Output the (x, y) coordinate of the center of the cell containing the given text.  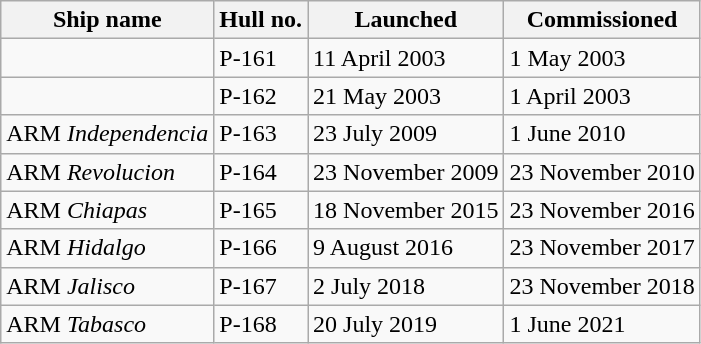
P-165 (261, 210)
9 August 2016 (406, 248)
23 November 2016 (602, 210)
P-168 (261, 324)
Commissioned (602, 20)
ARM Hidalgo (108, 248)
1 June 2010 (602, 134)
11 April 2003 (406, 58)
P-161 (261, 58)
ARM Tabasco (108, 324)
18 November 2015 (406, 210)
2 July 2018 (406, 286)
P-163 (261, 134)
21 May 2003 (406, 96)
23 November 2018 (602, 286)
23 November 2010 (602, 172)
Launched (406, 20)
ARM Chiapas (108, 210)
ARM Independencia (108, 134)
1 April 2003 (602, 96)
P-167 (261, 286)
1 May 2003 (602, 58)
1 June 2021 (602, 324)
P-162 (261, 96)
Ship name (108, 20)
23 November 2009 (406, 172)
ARM Revolucion (108, 172)
P-164 (261, 172)
20 July 2019 (406, 324)
Hull no. (261, 20)
ARM Jalisco (108, 286)
23 July 2009 (406, 134)
P-166 (261, 248)
23 November 2017 (602, 248)
